Locate the cell with the specified text and output its [x, y] center coordinate. 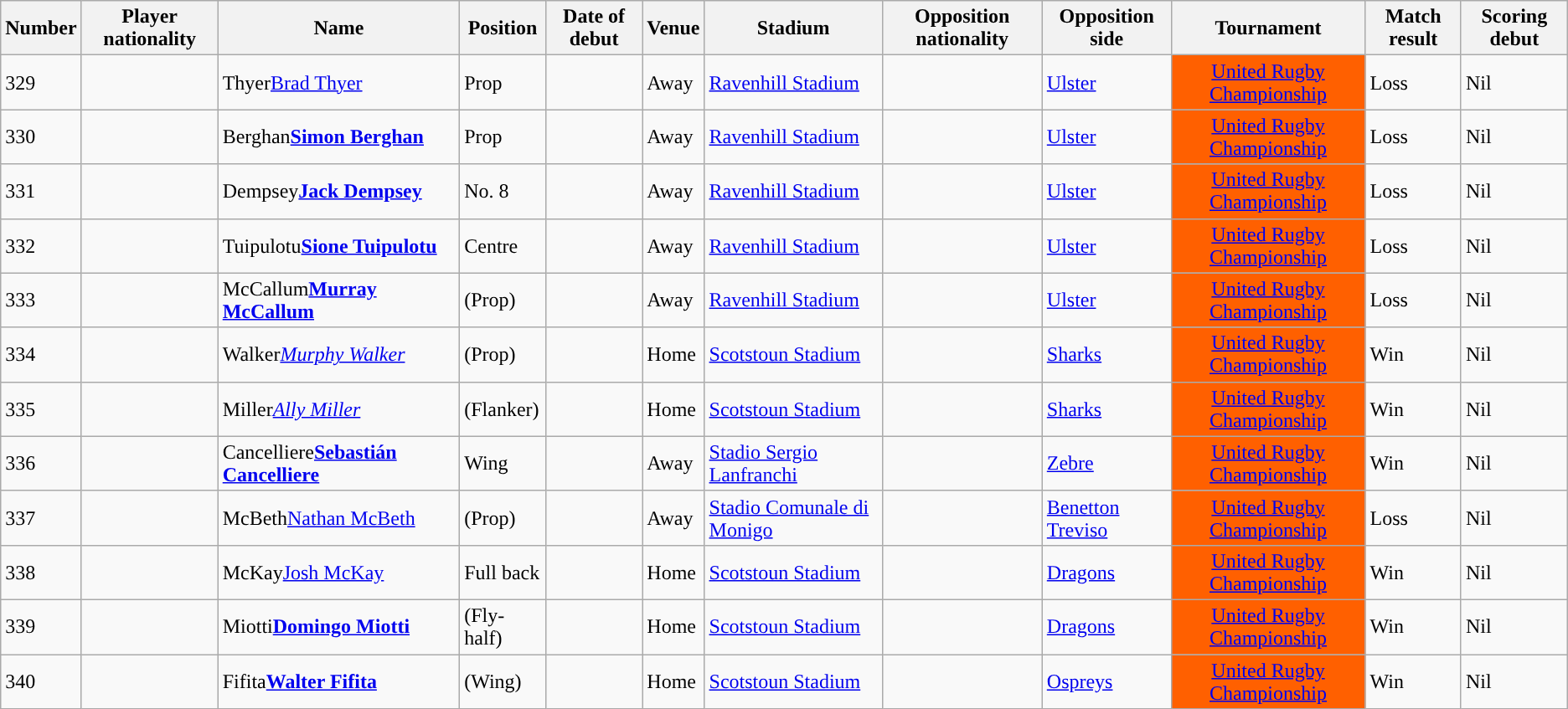
329 [41, 82]
(Wing) [503, 681]
FifitaWalter Fifita [338, 681]
McBethNathan McBeth [338, 517]
Stadio Comunale di Monigo [793, 517]
Full back [503, 573]
(Flanker) [503, 408]
332 [41, 246]
Tournament [1268, 28]
Centre [503, 246]
Position [503, 28]
330 [41, 137]
Number [41, 28]
335 [41, 408]
Match result [1413, 28]
Opposition nationality [962, 28]
(Fly-half) [503, 626]
Name [338, 28]
339 [41, 626]
TuipulotuSione Tuipulotu [338, 246]
338 [41, 573]
Ospreys [1106, 681]
Opposition side [1106, 28]
Wing [503, 464]
ThyerBrad Thyer [338, 82]
337 [41, 517]
MillerAlly Miller [338, 408]
MiottiDomingo Miotti [338, 626]
CancelliereSebastián Cancelliere [338, 464]
Date of debut [593, 28]
336 [41, 464]
331 [41, 191]
Player nationality [149, 28]
Scoring debut [1514, 28]
340 [41, 681]
WalkerMurphy Walker [338, 355]
No. 8 [503, 191]
DempseyJack Dempsey [338, 191]
Stadium [793, 28]
BerghanSimon Berghan [338, 137]
Zebre [1106, 464]
McKayJosh McKay [338, 573]
334 [41, 355]
Benetton Treviso [1106, 517]
Stadio Sergio Lanfranchi [793, 464]
Venue [673, 28]
333 [41, 300]
McCallumMurray McCallum [338, 300]
